For the text-containing cell, return its midpoint in (x, y) coordinate format. 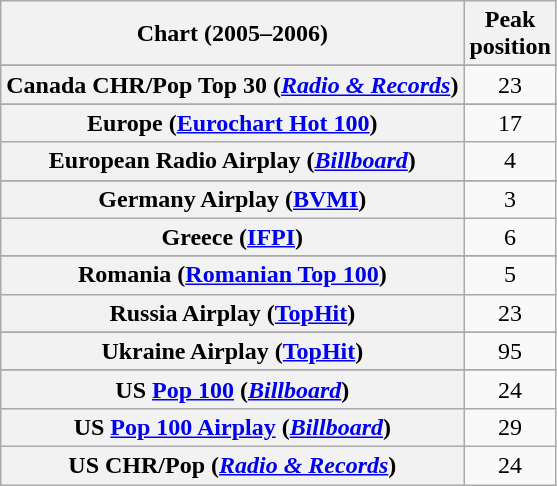
Greece (IFPI) (232, 237)
Russia Airplay (TopHit) (232, 313)
6 (510, 237)
US CHR/Pop (Radio & Records) (232, 465)
Peakposition (510, 34)
Europe (Eurochart Hot 100) (232, 123)
US Pop 100 Airplay (Billboard) (232, 427)
95 (510, 351)
US Pop 100 (Billboard) (232, 389)
Chart (2005–2006) (232, 34)
European Radio Airplay (Billboard) (232, 161)
3 (510, 199)
Germany Airplay (BVMI) (232, 199)
5 (510, 275)
4 (510, 161)
Ukraine Airplay (TopHit) (232, 351)
17 (510, 123)
Canada CHR/Pop Top 30 (Radio & Records) (232, 85)
29 (510, 427)
Romania (Romanian Top 100) (232, 275)
